Detect which cell encompasses the target text, then output its (X, Y) center coordinate. 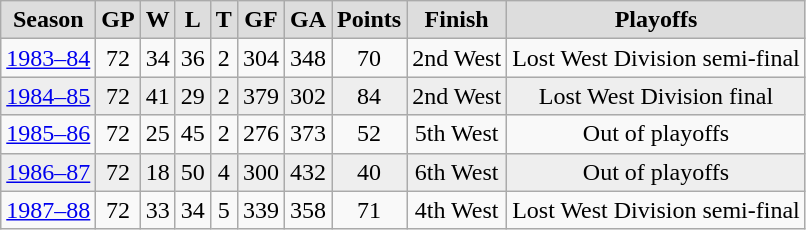
4th West (457, 210)
71 (370, 210)
358 (308, 210)
29 (192, 96)
Points (370, 20)
33 (158, 210)
276 (260, 134)
50 (192, 172)
GA (308, 20)
6th West (457, 172)
Finish (457, 20)
36 (192, 58)
Playoffs (656, 20)
348 (308, 58)
379 (260, 96)
373 (308, 134)
41 (158, 96)
GP (118, 20)
1986–87 (48, 172)
45 (192, 134)
84 (370, 96)
339 (260, 210)
1987–88 (48, 210)
5th West (457, 134)
Lost West Division final (656, 96)
4 (224, 172)
W (158, 20)
T (224, 20)
5 (224, 210)
40 (370, 172)
304 (260, 58)
52 (370, 134)
1983–84 (48, 58)
GF (260, 20)
18 (158, 172)
25 (158, 134)
1985–86 (48, 134)
432 (308, 172)
300 (260, 172)
Season (48, 20)
302 (308, 96)
70 (370, 58)
1984–85 (48, 96)
L (192, 20)
